From the cell containing the given text, extract its center point as [X, Y] coordinate. 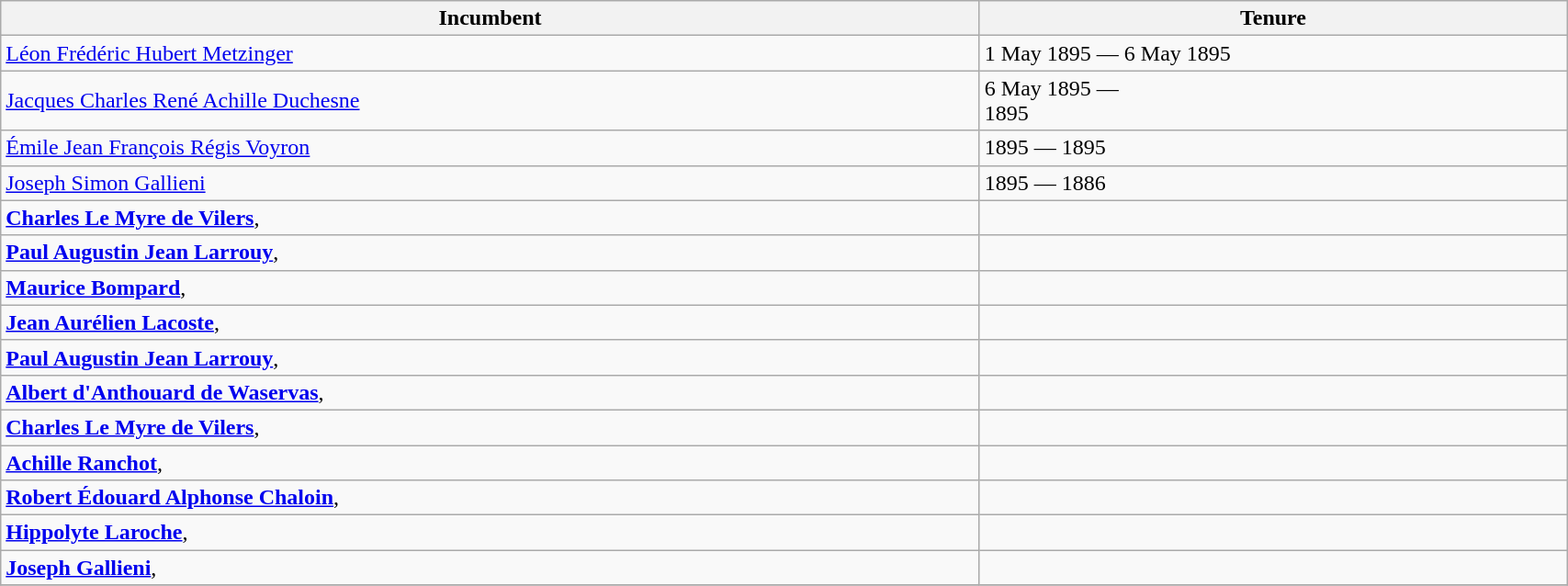
Joseph Gallieni, [491, 568]
Émile Jean François Régis Voyron [491, 148]
Jean Aurélien Lacoste, [491, 322]
Albert d'Anthouard de Waservas, [491, 392]
Incumbent [491, 18]
Robert Édouard Alphonse Chaloin, [491, 498]
1 May 1895 — 6 May 1895 [1273, 53]
Maurice Bompard, [491, 287]
Jacques Charles René Achille Duchesne [491, 101]
Joseph Simon Gallieni [491, 183]
Tenure [1273, 18]
1895 — 1895 [1273, 148]
Hippolyte Laroche, [491, 533]
Léon Frédéric Hubert Metzinger [491, 53]
1895 — 1886 [1273, 183]
6 May 1895 —1895 [1273, 101]
Achille Ranchot, [491, 462]
